Scan for the cell matching the given text and deliver its (x, y) coordinate at center. 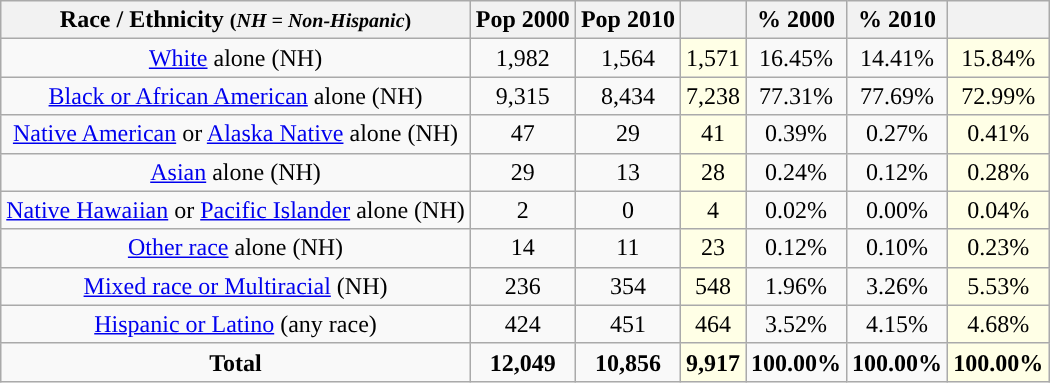
464 (712, 324)
1,982 (522, 58)
11 (628, 248)
0.00% (898, 210)
15.84% (998, 58)
77.31% (796, 96)
10,856 (628, 362)
0.28% (998, 172)
Native Hawaiian or Pacific Islander alone (NH) (236, 210)
451 (628, 324)
1.96% (796, 286)
% 2000 (796, 20)
Total (236, 362)
14.41% (898, 58)
5.53% (998, 286)
2 (522, 210)
Race / Ethnicity (NH = Non-Hispanic) (236, 20)
0.23% (998, 248)
424 (522, 324)
23 (712, 248)
Black or African American alone (NH) (236, 96)
8,434 (628, 96)
Other race alone (NH) (236, 248)
16.45% (796, 58)
41 (712, 134)
13 (628, 172)
Pop 2000 (522, 20)
Asian alone (NH) (236, 172)
28 (712, 172)
3.52% (796, 324)
1,564 (628, 58)
7,238 (712, 96)
354 (628, 286)
9,315 (522, 96)
Hispanic or Latino (any race) (236, 324)
14 (522, 248)
White alone (NH) (236, 58)
236 (522, 286)
4.15% (898, 324)
0.39% (796, 134)
0.27% (898, 134)
0.02% (796, 210)
548 (712, 286)
1,571 (712, 58)
Mixed race or Multiracial (NH) (236, 286)
9,917 (712, 362)
Pop 2010 (628, 20)
% 2010 (898, 20)
0 (628, 210)
0.24% (796, 172)
Native American or Alaska Native alone (NH) (236, 134)
4 (712, 210)
0.04% (998, 210)
0.41% (998, 134)
0.10% (898, 248)
4.68% (998, 324)
12,049 (522, 362)
72.99% (998, 96)
77.69% (898, 96)
3.26% (898, 286)
47 (522, 134)
